Pinpoint the cell where the given text exists, returning its [x, y] midpoint coordinate. 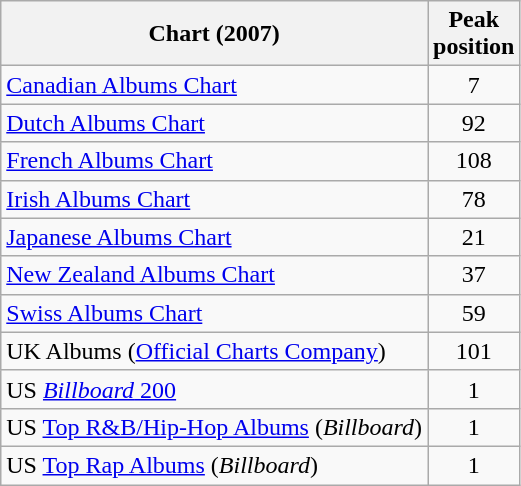
Irish Albums Chart [214, 199]
UK Albums (Official Charts Company) [214, 351]
New Zealand Albums Chart [214, 275]
US Top R&B/Hip-Hop Albums (Billboard) [214, 427]
Dutch Albums Chart [214, 123]
37 [474, 275]
21 [474, 237]
French Albums Chart [214, 161]
Swiss Albums Chart [214, 313]
7 [474, 85]
Chart (2007) [214, 34]
92 [474, 123]
Japanese Albums Chart [214, 237]
Canadian Albums Chart [214, 85]
US Top Rap Albums (Billboard) [214, 465]
Peakposition [474, 34]
US Billboard 200 [214, 389]
101 [474, 351]
59 [474, 313]
108 [474, 161]
78 [474, 199]
